Return the (X, Y) coordinate for the center point of the cell that contains the specified text.  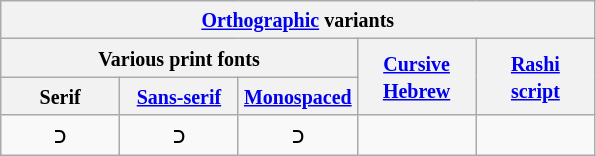
Monospaced (298, 96)
Rashiscript (536, 77)
Sans-serif (180, 96)
Serif (60, 96)
Various print fonts (179, 58)
CursiveHebrew (416, 77)
Orthographic variants (298, 20)
